Find where the given text appears and provide that cell's center as (X, Y) coordinate. 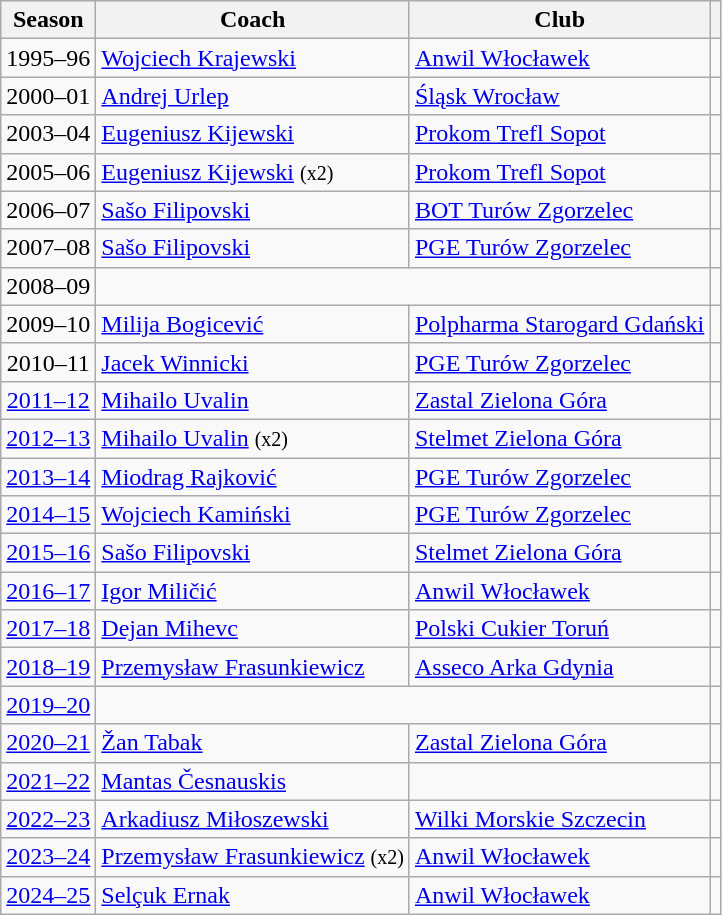
Wilki Morskie Szczecin (559, 819)
Eugeniusz Kijewski (x2) (253, 172)
2015–16 (48, 553)
2023–24 (48, 857)
Dejan Mihevc (253, 629)
Coach (253, 20)
2007–08 (48, 248)
Milija Bogicević (253, 324)
Polpharma Starogard Gdański (559, 324)
BOT Turów Zgorzelec (559, 210)
2020–21 (48, 743)
2003–04 (48, 134)
2005–06 (48, 172)
Eugeniusz Kijewski (253, 134)
Arkadiusz Miłoszewski (253, 819)
2018–19 (48, 667)
2019–20 (48, 705)
Śląsk Wrocław (559, 96)
2000–01 (48, 96)
Wojciech Krajewski (253, 58)
2022–23 (48, 819)
2024–25 (48, 895)
2010–11 (48, 362)
Asseco Arka Gdynia (559, 667)
2013–14 (48, 477)
Wojciech Kamiński (253, 515)
2009–10 (48, 324)
1995–96 (48, 58)
Przemysław Frasunkiewicz (253, 667)
Mihailo Uvalin (253, 400)
2021–22 (48, 781)
2011–12 (48, 400)
Andrej Urlep (253, 96)
Igor Miličić (253, 591)
2014–15 (48, 515)
Miodrag Rajković (253, 477)
Season (48, 20)
2006–07 (48, 210)
Jacek Winnicki (253, 362)
2017–18 (48, 629)
2016–17 (48, 591)
Mihailo Uvalin (x2) (253, 438)
Mantas Česnauskis (253, 781)
Przemysław Frasunkiewicz (x2) (253, 857)
Polski Cukier Toruń (559, 629)
Žan Tabak (253, 743)
2012–13 (48, 438)
2008–09 (48, 286)
Selçuk Ernak (253, 895)
Club (559, 20)
